Determine the [X, Y] coordinate at the center of the cell enclosing the given text.  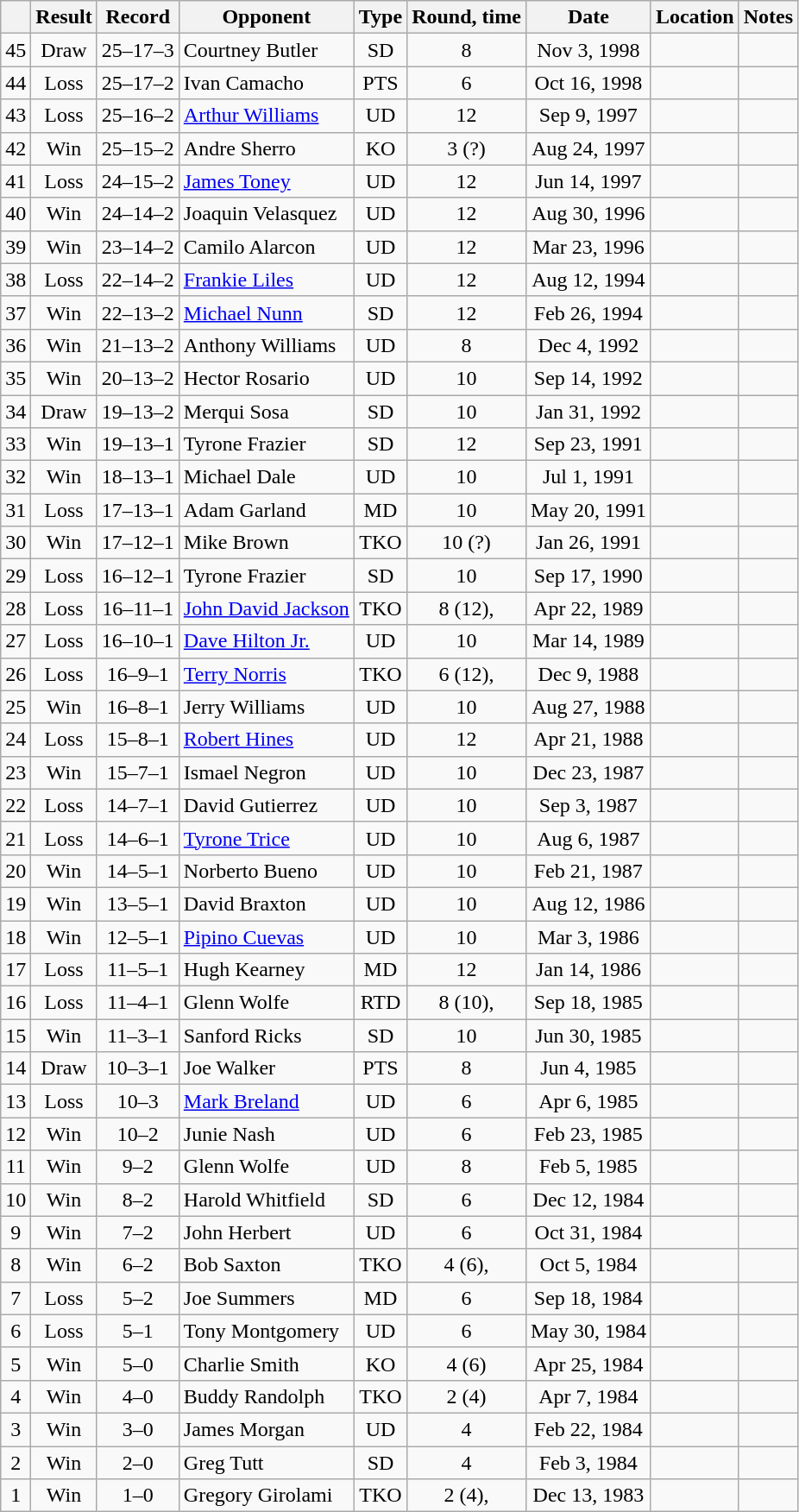
20–13–2 [138, 378]
Aug 12, 1986 [588, 904]
RTD [380, 1003]
James Toney [266, 181]
4 (6) [467, 1364]
14 [16, 1068]
Jun 4, 1985 [588, 1068]
25–15–2 [138, 148]
Hugh Kearney [266, 970]
38 [16, 280]
Apr 25, 1984 [588, 1364]
Dave Hilton Jr. [266, 641]
16 [16, 1003]
2–0 [138, 1463]
18 [16, 936]
5–2 [138, 1298]
35 [16, 378]
45 [16, 50]
Dec 12, 1984 [588, 1200]
3 [16, 1429]
9–2 [138, 1167]
Pipino Cuevas [266, 936]
Round, time [467, 17]
Joe Walker [266, 1068]
19–13–2 [138, 412]
10 (?) [467, 543]
33 [16, 444]
20 [16, 871]
7–2 [138, 1232]
Sep 9, 1997 [588, 116]
16–12–1 [138, 576]
Dec 23, 1987 [588, 772]
Mar 23, 1996 [588, 247]
Feb 26, 1994 [588, 312]
Ivan Camacho [266, 83]
5–1 [138, 1331]
10–2 [138, 1134]
Feb 3, 1984 [588, 1463]
David Braxton [266, 904]
25–16–2 [138, 116]
Michael Nunn [266, 312]
Oct 5, 1984 [588, 1265]
Ismael Negron [266, 772]
19 [16, 904]
Andre Sherro [266, 148]
Anthony Williams [266, 345]
Tony Montgomery [266, 1331]
24–14–2 [138, 214]
Sep 14, 1992 [588, 378]
21 [16, 838]
Oct 16, 1998 [588, 83]
21–13–2 [138, 345]
8 (10), [467, 1003]
16–10–1 [138, 641]
8–2 [138, 1200]
15–8–1 [138, 740]
15–7–1 [138, 772]
41 [16, 181]
Jerry Williams [266, 707]
Feb 22, 1984 [588, 1429]
Dec 9, 1988 [588, 674]
14–7–1 [138, 805]
Aug 24, 1997 [588, 148]
Dec 13, 1983 [588, 1496]
31 [16, 510]
16–8–1 [138, 707]
Opponent [266, 17]
17–12–1 [138, 543]
Sep 3, 1987 [588, 805]
May 20, 1991 [588, 510]
2 [16, 1463]
42 [16, 148]
26 [16, 674]
44 [16, 83]
Joaquin Velasquez [266, 214]
Adam Garland [266, 510]
25–17–2 [138, 83]
David Gutierrez [266, 805]
23 [16, 772]
32 [16, 477]
Camilo Alarcon [266, 247]
10–3 [138, 1101]
Feb 5, 1985 [588, 1167]
19–13–1 [138, 444]
Jan 14, 1986 [588, 970]
2 (4) [467, 1396]
22–13–2 [138, 312]
11 [16, 1167]
3–0 [138, 1429]
Greg Tutt [266, 1463]
25 [16, 707]
13–5–1 [138, 904]
17 [16, 970]
27 [16, 641]
Apr 22, 1989 [588, 608]
May 30, 1984 [588, 1331]
Date [588, 17]
1 [16, 1496]
22–14–2 [138, 280]
2 (4), [467, 1496]
Aug 30, 1996 [588, 214]
Feb 21, 1987 [588, 871]
23–14–2 [138, 247]
Result [64, 17]
Aug 12, 1994 [588, 280]
Mike Brown [266, 543]
Jul 1, 1991 [588, 477]
11–5–1 [138, 970]
Apr 7, 1984 [588, 1396]
Tyrone Trice [266, 838]
Robert Hines [266, 740]
13 [16, 1101]
Joe Summers [266, 1298]
Record [138, 17]
Gregory Girolami [266, 1496]
Mark Breland [266, 1101]
17–13–1 [138, 510]
Aug 27, 1988 [588, 707]
Junie Nash [266, 1134]
Arthur Williams [266, 116]
37 [16, 312]
Bob Saxton [266, 1265]
3 (?) [467, 148]
Sep 18, 1984 [588, 1298]
Apr 21, 1988 [588, 740]
Buddy Randolph [266, 1396]
5–0 [138, 1364]
Frankie Liles [266, 280]
Jun 14, 1997 [588, 181]
Location [695, 17]
Sep 18, 1985 [588, 1003]
Hector Rosario [266, 378]
Merqui Sosa [266, 412]
12–5–1 [138, 936]
Sanford Ricks [266, 1036]
Jun 30, 1985 [588, 1036]
Nov 3, 1998 [588, 50]
Terry Norris [266, 674]
Jan 26, 1991 [588, 543]
14–5–1 [138, 871]
34 [16, 412]
Jan 31, 1992 [588, 412]
25–17–3 [138, 50]
John Herbert [266, 1232]
7 [16, 1298]
Sep 23, 1991 [588, 444]
4–0 [138, 1396]
29 [16, 576]
11–4–1 [138, 1003]
Oct 31, 1984 [588, 1232]
24–15–2 [138, 181]
Norberto Bueno [266, 871]
4 (6), [467, 1265]
Dec 4, 1992 [588, 345]
16–11–1 [138, 608]
22 [16, 805]
Mar 3, 1986 [588, 936]
43 [16, 116]
John David Jackson [266, 608]
9 [16, 1232]
24 [16, 740]
14–6–1 [138, 838]
Mar 14, 1989 [588, 641]
James Morgan [266, 1429]
5 [16, 1364]
Notes [768, 17]
8 (12), [467, 608]
6 (12), [467, 674]
Harold Whitfield [266, 1200]
28 [16, 608]
30 [16, 543]
Aug 6, 1987 [588, 838]
36 [16, 345]
6–2 [138, 1265]
Michael Dale [266, 477]
39 [16, 247]
11–3–1 [138, 1036]
16–9–1 [138, 674]
18–13–1 [138, 477]
Charlie Smith [266, 1364]
Feb 23, 1985 [588, 1134]
Sep 17, 1990 [588, 576]
Type [380, 17]
Courtney Butler [266, 50]
10–3–1 [138, 1068]
1–0 [138, 1496]
40 [16, 214]
Apr 6, 1985 [588, 1101]
15 [16, 1036]
